Identify which cell holds the provided text, then report its (x, y) central coordinate. 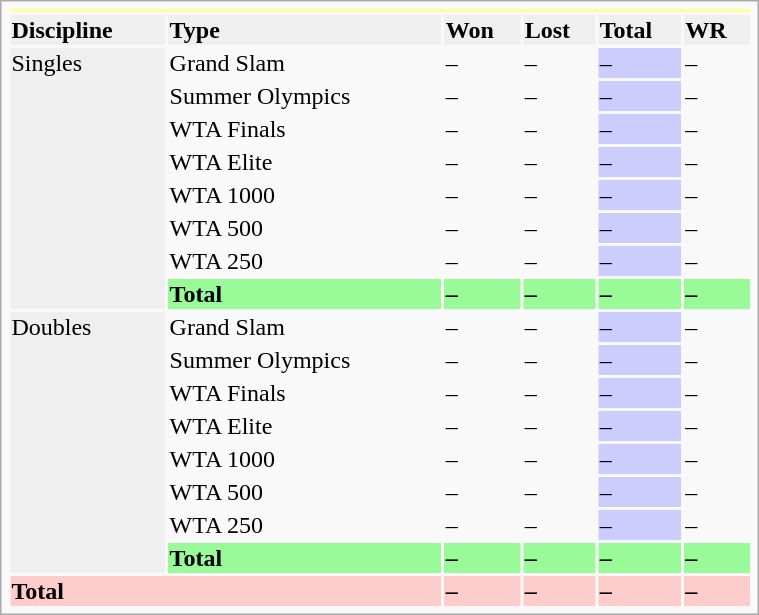
Lost (559, 30)
WR (717, 30)
Won (482, 30)
Type (304, 30)
Discipline (88, 30)
Singles (88, 178)
Doubles (88, 442)
